Scan for the cell matching the given text and deliver its [X, Y] coordinate at center. 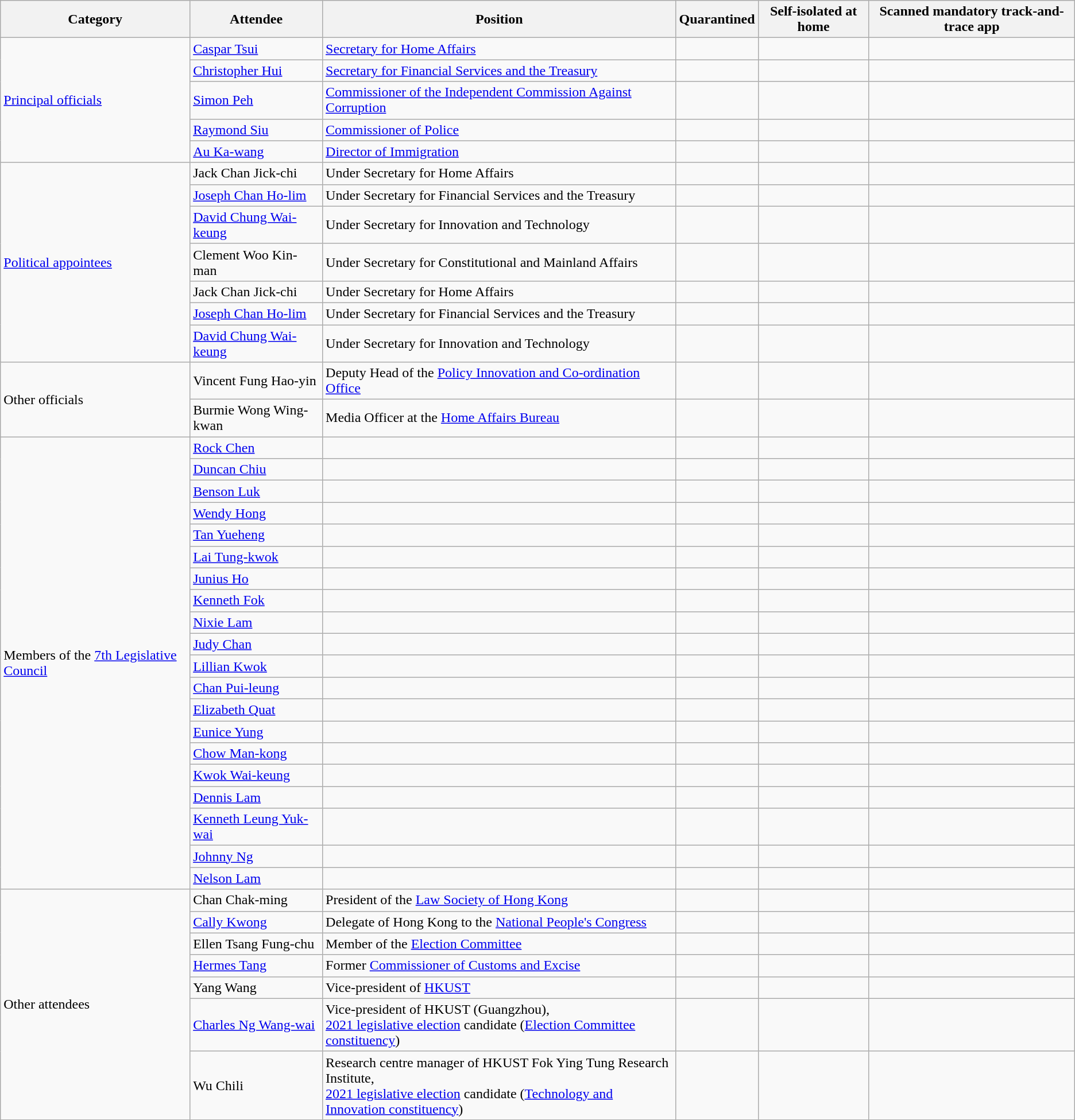
Rock Chen [256, 448]
Commissioner of Police [500, 130]
Charles Ng Wang-wai [256, 1025]
Christopher Hui [256, 71]
Chow Man-kong [256, 754]
Scanned mandatory track-and-trace app [972, 20]
Deputy Head of the Policy Innovation and Co-ordination Office [500, 381]
Caspar Tsui [256, 49]
Simon Peh [256, 100]
Cally Kwong [256, 922]
President of the Law Society of Hong Kong [500, 900]
Political appointees [95, 262]
Nixie Lam [256, 622]
Elizabeth Quat [256, 710]
Tan Yueheng [256, 535]
Principal officials [95, 100]
Nelson Lam [256, 878]
Ellen Tsang Fung-chu [256, 944]
Lai Tung-kwok [256, 557]
Other officials [95, 400]
Raymond Siu [256, 130]
Commissioner of the Independent Commission Against Corruption [500, 100]
Wu Chili [256, 1085]
Kenneth Leung Yuk-wai [256, 827]
Dennis Lam [256, 797]
Kwok Wai-keung [256, 776]
Vice-president of HKUST [500, 987]
Secretary for Financial Services and the Treasury [500, 71]
Research centre manager of HKUST Fok Ying Tung Research Institute,2021 legislative election candidate (Technology and Innovation constituency) [500, 1085]
Self-isolated at home [813, 20]
Quarantined [717, 20]
Director of Immigration [500, 152]
Judy Chan [256, 644]
Category [95, 20]
Delegate of Hong Kong to the National People's Congress [500, 922]
Attendee [256, 20]
Benson Luk [256, 491]
Chan Chak-ming [256, 900]
Lillian Kwok [256, 666]
Kenneth Fok [256, 600]
Vincent Fung Hao-yin [256, 381]
Chan Pui-leung [256, 688]
Other attendees [95, 1005]
Au Ka-wang [256, 152]
Clement Woo Kin-man [256, 262]
Media Officer at the Home Affairs Bureau [500, 418]
Wendy Hong [256, 513]
Hermes Tang [256, 966]
Under Secretary for Constitutional and Mainland Affairs [500, 262]
Burmie Wong Wing-kwan [256, 418]
Former Commissioner of Customs and Excise [500, 966]
Eunice Yung [256, 732]
Secretary for Home Affairs [500, 49]
Position [500, 20]
Junius Ho [256, 579]
Yang Wang [256, 987]
Vice-president of HKUST (Guangzhou),2021 legislative election candidate (Election Committee constituency) [500, 1025]
Members of the 7th Legislative Council [95, 663]
Johnny Ng [256, 857]
Duncan Chiu [256, 470]
Member of the Election Committee [500, 944]
